Extract the [x, y] coordinate from the center of the cell holding the provided text.  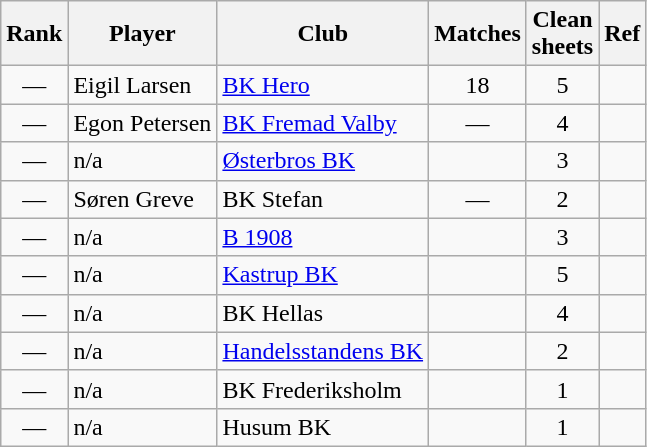
Østerbros BK [323, 161]
Rank [34, 34]
Matches [478, 34]
BK Stefan [323, 199]
18 [478, 85]
Ref [622, 34]
Søren Greve [142, 199]
Player [142, 34]
Kastrup BK [323, 275]
BK Fremad Valby [323, 123]
BK Hero [323, 85]
B 1908 [323, 237]
Club [323, 34]
Eigil Larsen [142, 85]
Egon Petersen [142, 123]
Husum BK [323, 427]
BK Frederiksholm [323, 389]
BK Hellas [323, 313]
Cleansheets [562, 34]
Handelsstandens BK [323, 351]
